Pinpoint the cell where the given text exists, returning its [X, Y] midpoint coordinate. 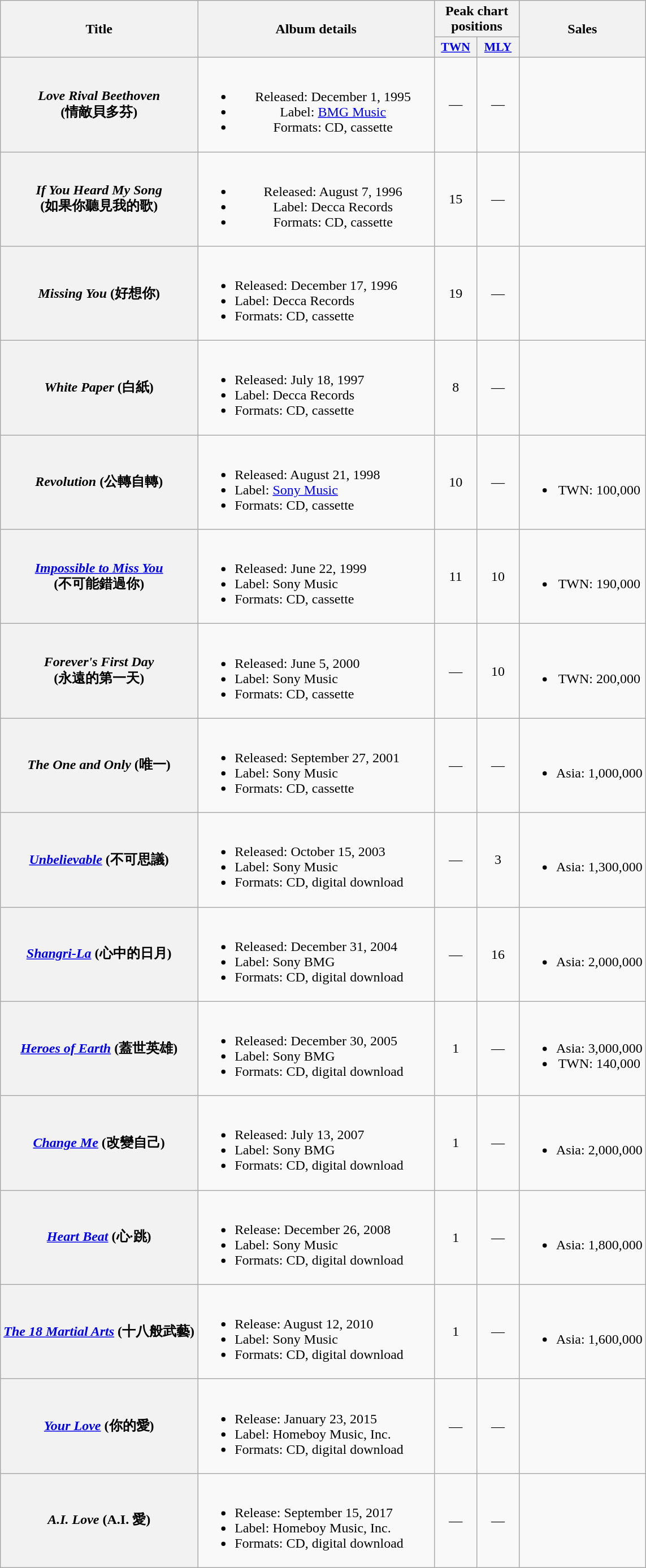
Revolution (公轉自轉) [99, 483]
Released: July 13, 2007Label: Sony BMGFormats: CD, digital download [317, 1143]
15 [456, 199]
Title [99, 29]
Released: December 1, 1995Label: BMG MusicFormats: CD, cassette [317, 104]
TWN: 190,000 [582, 576]
Release: September 15, 2017Label: Homeboy Music, Inc.Formats: CD, digital download [317, 1520]
Heart Beat (心·跳) [99, 1237]
Released: June 22, 1999Label: Sony MusicFormats: CD, cassette [317, 576]
TWN [456, 47]
Forever's First Day(永遠的第一天) [99, 671]
Released: July 18, 1997Label: Decca RecordsFormats: CD, cassette [317, 388]
16 [498, 954]
3 [498, 860]
Impossible to Miss You(不可能錯過你) [99, 576]
Released: June 5, 2000Label: Sony MusicFormats: CD, cassette [317, 671]
Release: January 23, 2015Label: Homeboy Music, Inc.Formats: CD, digital download [317, 1426]
Peak chart positions [477, 19]
The One and Only (唯一) [99, 765]
11 [456, 576]
8 [456, 388]
Asia: 1,800,000 [582, 1237]
A.I. Love (A.I. 愛) [99, 1520]
Released: August 21, 1998Label: Sony MusicFormats: CD, cassette [317, 483]
Your Love (你的愛) [99, 1426]
TWN: 200,000 [582, 671]
White Paper (白紙) [99, 388]
The 18 Martial Arts (十八般武藝) [99, 1331]
19 [456, 294]
Release: August 12, 2010Label: Sony MusicFormats: CD, digital download [317, 1331]
Released: December 30, 2005Label: Sony BMGFormats: CD, digital download [317, 1049]
Asia: 3,000,000TWN: 140,000 [582, 1049]
Unbelievable (不可思議) [99, 860]
Released: October 15, 2003Label: Sony MusicFormats: CD, digital download [317, 860]
Released: September 27, 2001Label: Sony MusicFormats: CD, cassette [317, 765]
Asia: 1,600,000 [582, 1331]
Shangri-La (心中的日月) [99, 954]
Love Rival Beethoven(情敵貝多芬) [99, 104]
Sales [582, 29]
Album details [317, 29]
Asia: 1,300,000 [582, 860]
If You Heard My Song(如果你聽見我的歌) [99, 199]
Released: August 7, 1996Label: Decca RecordsFormats: CD, cassette [317, 199]
MLY [498, 47]
Heroes of Earth (蓋世英雄) [99, 1049]
TWN: 100,000 [582, 483]
Released: December 17, 1996Label: Decca RecordsFormats: CD, cassette [317, 294]
Change Me (改變自己) [99, 1143]
Released: December 31, 2004Label: Sony BMGFormats: CD, digital download [317, 954]
Missing You (好想你) [99, 294]
Release: December 26, 2008Label: Sony MusicFormats: CD, digital download [317, 1237]
Asia: 1,000,000 [582, 765]
